Capture the cell that displays the provided text and extract its (x, y) central coordinate. 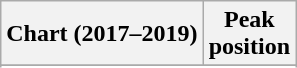
Peakposition (249, 34)
Chart (2017–2019) (102, 34)
